Detect which cell encompasses the target text, then output its [x, y] center coordinate. 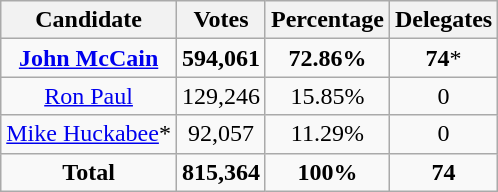
15.85% [327, 96]
Delegates [443, 20]
Ron Paul [89, 96]
11.29% [327, 134]
92,057 [220, 134]
Mike Huckabee* [89, 134]
John McCain [89, 58]
Percentage [327, 20]
74* [443, 58]
815,364 [220, 172]
Candidate [89, 20]
100% [327, 172]
Total [89, 172]
129,246 [220, 96]
72.86% [327, 58]
594,061 [220, 58]
Votes [220, 20]
74 [443, 172]
